Return [x, y] of the center of cell containing provided text 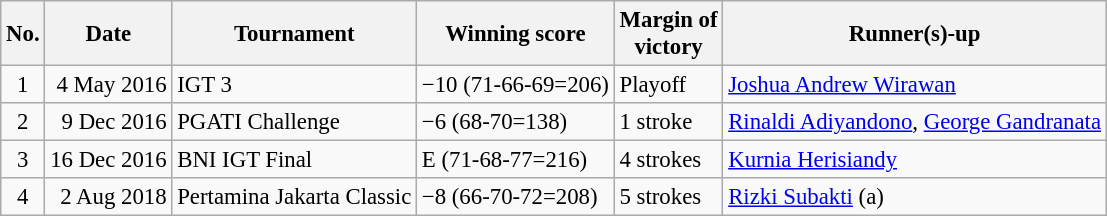
Margin ofvictory [668, 34]
Runner(s)-up [914, 34]
Joshua Andrew Wirawan [914, 85]
1 [23, 85]
−8 (66-70-72=208) [516, 197]
−6 (68-70=138) [516, 122]
16 Dec 2016 [108, 160]
Kurnia Herisiandy [914, 160]
Rizki Subakti (a) [914, 197]
Rinaldi Adiyandono, George Gandranata [914, 122]
2 Aug 2018 [108, 197]
Playoff [668, 85]
3 [23, 160]
2 [23, 122]
−10 (71-66-69=206) [516, 85]
E (71-68-77=216) [516, 160]
4 May 2016 [108, 85]
Winning score [516, 34]
BNI IGT Final [294, 160]
PGATI Challenge [294, 122]
1 stroke [668, 122]
9 Dec 2016 [108, 122]
Date [108, 34]
5 strokes [668, 197]
No. [23, 34]
Tournament [294, 34]
IGT 3 [294, 85]
4 [23, 197]
4 strokes [668, 160]
Pertamina Jakarta Classic [294, 197]
